Identify which cell holds the provided text, then report its (x, y) central coordinate. 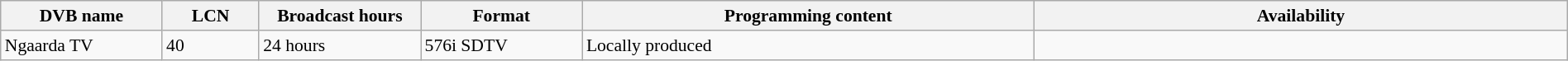
Broadcast hours (339, 16)
40 (210, 45)
24 hours (339, 45)
DVB name (81, 16)
Programming content (809, 16)
LCN (210, 16)
Availability (1302, 16)
Locally produced (809, 45)
Ngaarda TV (81, 45)
576i SDTV (501, 45)
Format (501, 16)
